Locate the cell with the specified text and output its [x, y] center coordinate. 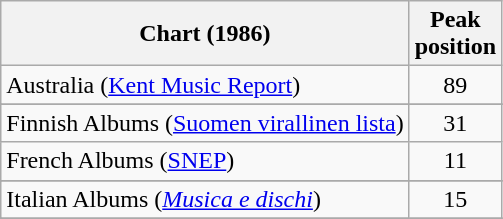
89 [455, 85]
French Albums (SNEP) [205, 161]
Italian Albums (Musica e dischi) [205, 199]
Finnish Albums (Suomen virallinen lista) [205, 123]
15 [455, 199]
31 [455, 123]
Chart (1986) [205, 34]
11 [455, 161]
Peakposition [455, 34]
Australia (Kent Music Report) [205, 85]
